For the text-containing cell, return its midpoint in [X, Y] coordinate format. 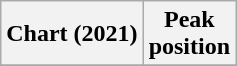
Peakposition [189, 34]
Chart (2021) [72, 34]
